Find where the given text appears and provide that cell's center as [X, Y] coordinate. 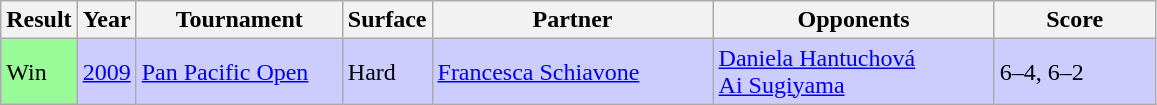
Result [39, 20]
Daniela Hantuchová Ai Sugiyama [854, 72]
Surface [387, 20]
Score [1074, 20]
Francesca Schiavone [572, 72]
Year [106, 20]
Opponents [854, 20]
Partner [572, 20]
Pan Pacific Open [239, 72]
6–4, 6–2 [1074, 72]
Tournament [239, 20]
Win [39, 72]
2009 [106, 72]
Hard [387, 72]
